Pinpoint the cell where the given text exists, returning its [x, y] midpoint coordinate. 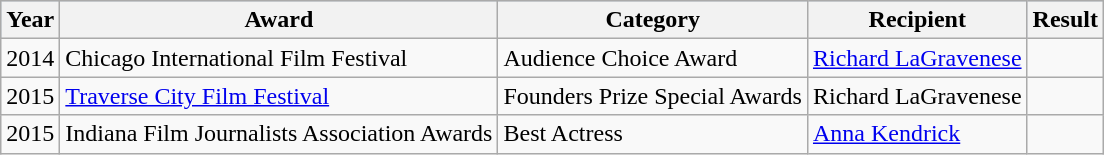
Founders Prize Special Awards [652, 96]
Result [1065, 20]
Category [652, 20]
Indiana Film Journalists Association Awards [279, 134]
Year [30, 20]
Audience Choice Award [652, 58]
Recipient [917, 20]
Anna Kendrick [917, 134]
Award [279, 20]
Best Actress [652, 134]
Traverse City Film Festival [279, 96]
Chicago International Film Festival [279, 58]
2014 [30, 58]
